For the text-containing cell, return its midpoint in (x, y) coordinate format. 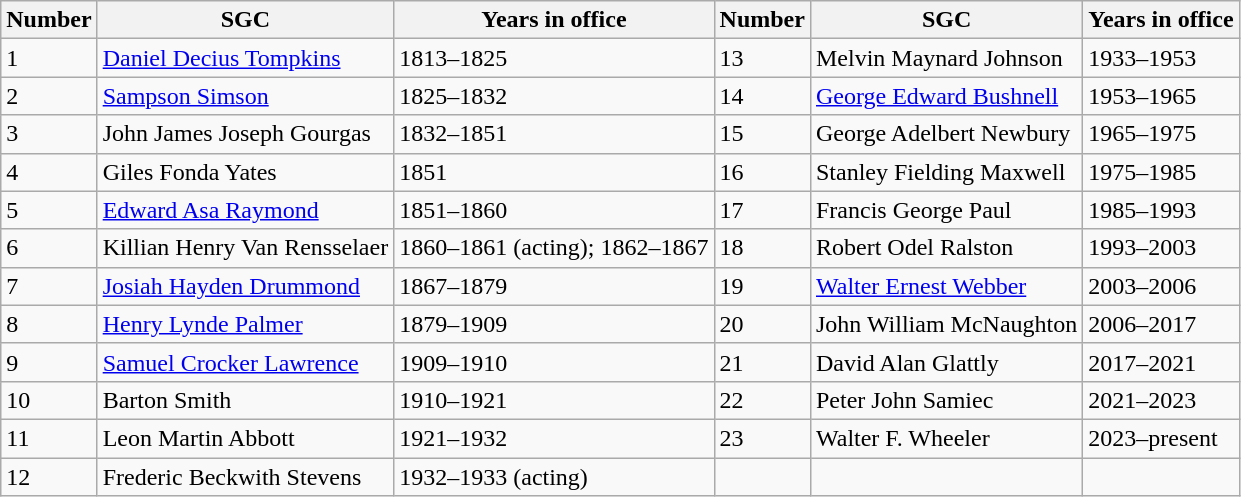
Stanley Fielding Maxwell (946, 172)
12 (49, 477)
11 (49, 438)
Josiah Hayden Drummond (246, 286)
1825–1832 (554, 96)
Daniel Decius Tompkins (246, 58)
Barton Smith (246, 400)
2 (49, 96)
2021–2023 (1161, 400)
1933–1953 (1161, 58)
Henry Lynde Palmer (246, 324)
Killian Henry Van Rensselaer (246, 248)
2017–2021 (1161, 362)
1965–1975 (1161, 134)
1909–1910 (554, 362)
John William McNaughton (946, 324)
3 (49, 134)
7 (49, 286)
1832–1851 (554, 134)
21 (762, 362)
Sampson Simson (246, 96)
17 (762, 210)
John James Joseph Gourgas (246, 134)
1993–2003 (1161, 248)
1910–1921 (554, 400)
6 (49, 248)
David Alan Glattly (946, 362)
23 (762, 438)
1879–1909 (554, 324)
1953–1965 (1161, 96)
9 (49, 362)
22 (762, 400)
1867–1879 (554, 286)
10 (49, 400)
15 (762, 134)
8 (49, 324)
1860–1861 (acting); 1862–1867 (554, 248)
19 (762, 286)
18 (762, 248)
1985–1993 (1161, 210)
George Adelbert Newbury (946, 134)
2003–2006 (1161, 286)
1851–1860 (554, 210)
Samuel Crocker Lawrence (246, 362)
2023–present (1161, 438)
2006–2017 (1161, 324)
Walter Ernest Webber (946, 286)
George Edward Bushnell (946, 96)
Robert Odel Ralston (946, 248)
5 (49, 210)
16 (762, 172)
Edward Asa Raymond (246, 210)
Frederic Beckwith Stevens (246, 477)
Walter F. Wheeler (946, 438)
1813–1825 (554, 58)
Leon Martin Abbott (246, 438)
Francis George Paul (946, 210)
Melvin Maynard Johnson (946, 58)
20 (762, 324)
1975–1985 (1161, 172)
14 (762, 96)
13 (762, 58)
Peter John Samiec (946, 400)
1921–1932 (554, 438)
1 (49, 58)
4 (49, 172)
1932–1933 (acting) (554, 477)
Giles Fonda Yates (246, 172)
1851 (554, 172)
